Locate the cell with the specified text and output its (X, Y) center coordinate. 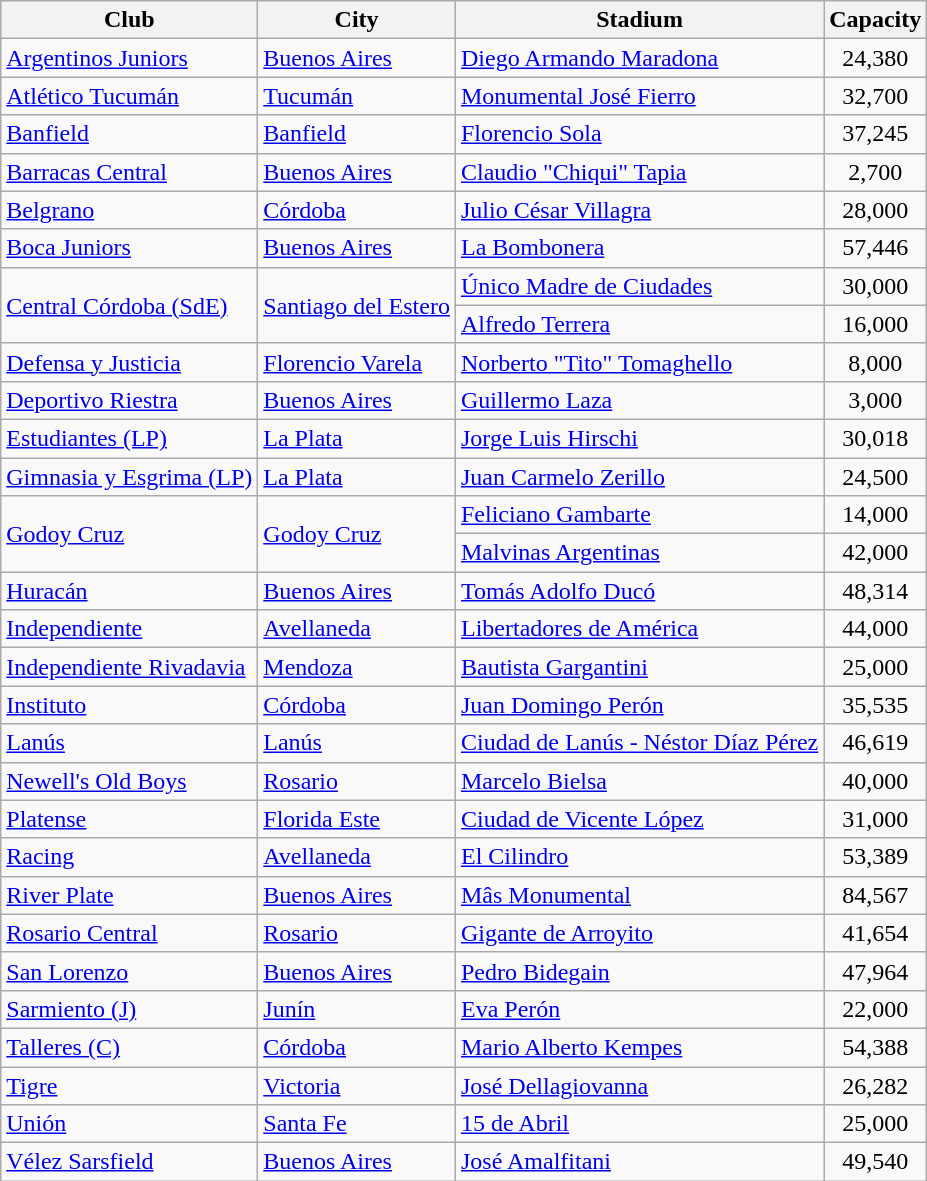
Deportivo Riestra (130, 400)
8,000 (876, 362)
Stadium (639, 20)
Estudiantes (LP) (130, 438)
Florencio Sola (639, 134)
48,314 (876, 591)
24,380 (876, 58)
Club (130, 20)
46,619 (876, 743)
Juan Carmelo Zerillo (639, 477)
José Amalfitani (639, 1162)
Independiente Rivadavia (130, 667)
57,446 (876, 248)
30,018 (876, 438)
Atlético Tucumán (130, 96)
Florencio Varela (357, 362)
Mâs Monumental (639, 895)
Alfredo Terrera (639, 324)
Guillermo Laza (639, 400)
53,389 (876, 857)
2,700 (876, 172)
3,000 (876, 400)
Newell's Old Boys (130, 781)
Marcelo Bielsa (639, 781)
Eva Perón (639, 1009)
Juan Domingo Perón (639, 705)
32,700 (876, 96)
31,000 (876, 819)
84,567 (876, 895)
Santa Fe (357, 1124)
40,000 (876, 781)
Tigre (130, 1085)
37,245 (876, 134)
Único Madre de Ciudades (639, 286)
Vélez Sarsfield (130, 1162)
Talleres (C) (130, 1047)
Platense (130, 819)
River Plate (130, 895)
Pedro Bidegain (639, 971)
Julio César Villagra (639, 210)
24,500 (876, 477)
José Dellagiovanna (639, 1085)
Tucumán (357, 96)
Huracán (130, 591)
Mario Alberto Kempes (639, 1047)
Racing (130, 857)
42,000 (876, 553)
Gigante de Arroyito (639, 933)
Sarmiento (J) (130, 1009)
Instituto (130, 705)
Tomás Adolfo Ducó (639, 591)
Bautista Gargantini (639, 667)
44,000 (876, 629)
15 de Abril (639, 1124)
47,964 (876, 971)
Gimnasia y Esgrima (LP) (130, 477)
41,654 (876, 933)
Mendoza (357, 667)
Junín (357, 1009)
Victoria (357, 1085)
Malvinas Argentinas (639, 553)
26,282 (876, 1085)
Independiente (130, 629)
Barracas Central (130, 172)
Diego Armando Maradona (639, 58)
49,540 (876, 1162)
35,535 (876, 705)
Belgrano (130, 210)
Norberto "Tito" Tomaghello (639, 362)
La Bombonera (639, 248)
Santiago del Estero (357, 305)
Rosario Central (130, 933)
Defensa y Justicia (130, 362)
22,000 (876, 1009)
Jorge Luis Hirschi (639, 438)
Argentinos Juniors (130, 58)
Central Córdoba (SdE) (130, 305)
16,000 (876, 324)
Ciudad de Vicente López (639, 819)
28,000 (876, 210)
City (357, 20)
30,000 (876, 286)
Boca Juniors (130, 248)
54,388 (876, 1047)
San Lorenzo (130, 971)
El Cilindro (639, 857)
Libertadores de América (639, 629)
Florida Este (357, 819)
Ciudad de Lanús - Néstor Díaz Pérez (639, 743)
Capacity (876, 20)
Monumental José Fierro (639, 96)
Feliciano Gambarte (639, 515)
Unión (130, 1124)
Claudio "Chiqui" Tapia (639, 172)
14,000 (876, 515)
